Search for the cell housing the specified text and yield its (x, y) center coordinate. 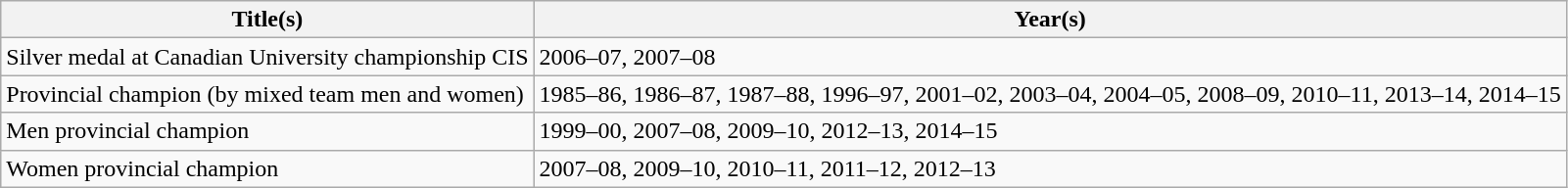
1999–00, 2007–08, 2009–10, 2012–13, 2014–15 (1050, 131)
Silver medal at Canadian University championship CIS (267, 57)
1985–86, 1986–87, 1987–88, 1996–97, 2001–02, 2003–04, 2004–05, 2008–09, 2010–11, 2013–14, 2014–15 (1050, 94)
Women provincial champion (267, 168)
Year(s) (1050, 20)
Men provincial champion (267, 131)
Title(s) (267, 20)
Provincial champion (by mixed team men and women) (267, 94)
2007–08, 2009–10, 2010–11, 2011–12, 2012–13 (1050, 168)
2006–07, 2007–08 (1050, 57)
